Scan for the cell matching the given text and deliver its (X, Y) coordinate at center. 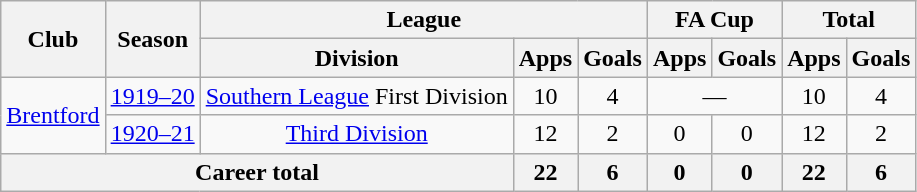
Season (152, 39)
Total (849, 20)
Club (53, 39)
Southern League First Division (356, 96)
FA Cup (714, 20)
1919–20 (152, 96)
League (424, 20)
Division (356, 58)
1920–21 (152, 134)
— (714, 96)
Career total (257, 172)
Brentford (53, 115)
Third Division (356, 134)
